For the text-containing cell, return its midpoint in (x, y) coordinate format. 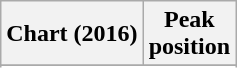
Peak position (189, 34)
Chart (2016) (72, 34)
